Scan for the cell matching the given text and deliver its [X, Y] coordinate at center. 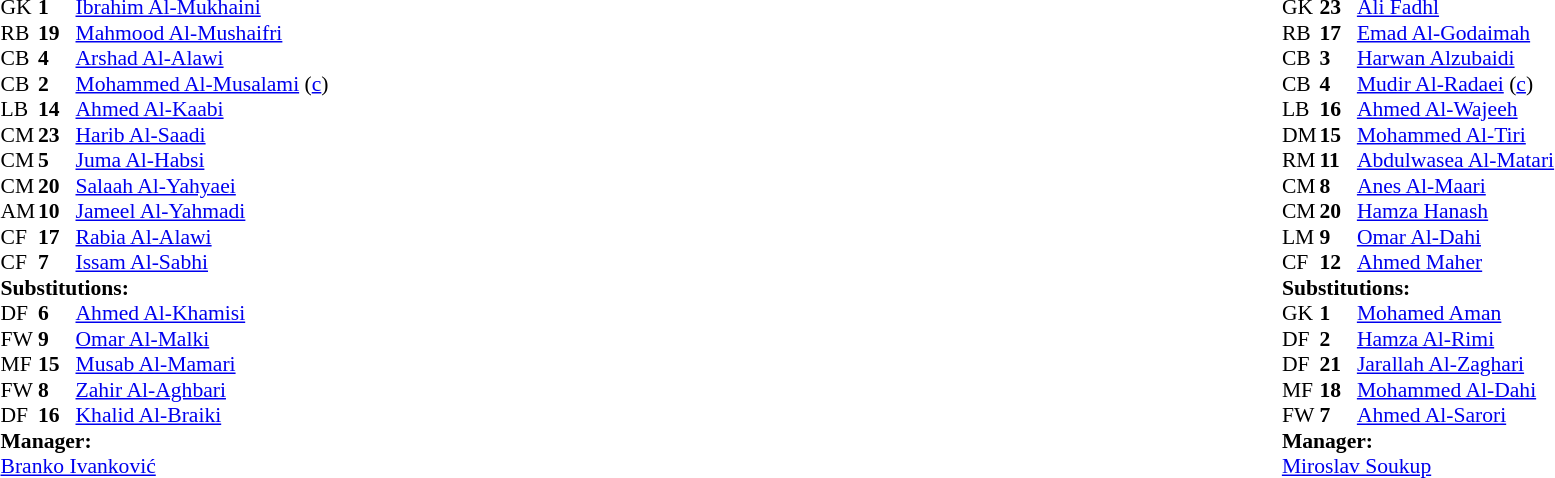
18 [1338, 390]
Omar Al-Dahi [1456, 237]
Anes Al-Maari [1456, 186]
11 [1338, 161]
1 [1338, 313]
Zahir Al-Aghbari [202, 390]
Mohamed Aman [1456, 313]
Hamza Al-Rimi [1456, 339]
Juma Al-Habsi [202, 161]
Mohammed Al-Dahi [1456, 390]
Jameel Al-Yahmadi [202, 211]
Ahmed Al-Sarori [1456, 415]
Abdulwasea Al-Matari [1456, 161]
Ahmed Maher [1456, 263]
Rabia Al-Alawi [202, 237]
Hamza Hanash [1456, 211]
Harwan Alzubaidi [1456, 59]
Emad Al-Godaimah [1456, 33]
Musab Al-Mamari [202, 365]
19 [57, 33]
Ahmed Al-Wajeeh [1456, 109]
Mudir Al-Radaei (c) [1456, 84]
GK [1301, 313]
12 [1338, 263]
Khalid Al-Braiki [202, 415]
6 [57, 313]
LM [1301, 237]
Ahmed Al-Kaabi [202, 109]
AM [19, 211]
3 [1338, 59]
10 [57, 211]
Jarallah Al-Zaghari [1456, 365]
Mohammed Al-Musalami (c) [202, 84]
23 [57, 135]
Omar Al-Malki [202, 339]
Arshad Al-Alawi [202, 59]
5 [57, 161]
DM [1301, 135]
Ahmed Al-Khamisi [202, 313]
Mahmood Al-Mushaifri [202, 33]
Mohammed Al-Tiri [1456, 135]
Harib Al-Saadi [202, 135]
RM [1301, 161]
14 [57, 109]
Issam Al-Sabhi [202, 263]
Salaah Al-Yahyaei [202, 186]
21 [1338, 365]
